Determine the (X, Y) coordinate at the center of the cell enclosing the given text.  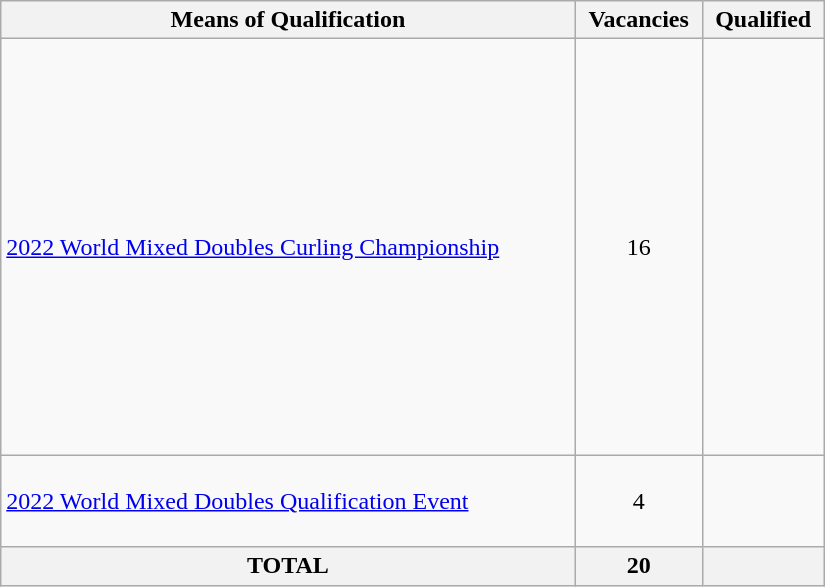
Means of Qualification (288, 20)
Qualified (763, 20)
16 (638, 247)
2022 World Mixed Doubles Qualification Event (288, 501)
TOTAL (288, 566)
20 (638, 566)
2022 World Mixed Doubles Curling Championship (288, 247)
4 (638, 501)
Vacancies (638, 20)
